Return the [x, y] coordinate for the center point of the cell that contains the specified text.  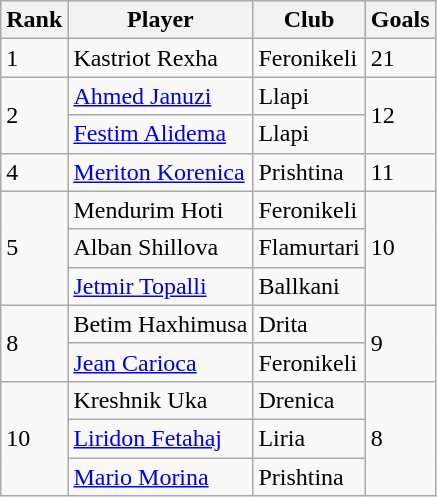
Liria [309, 438]
21 [400, 58]
Club [309, 20]
Kastriot Rexha [160, 58]
Drita [309, 324]
Drenica [309, 400]
4 [34, 172]
12 [400, 115]
Betim Haxhimusa [160, 324]
Kreshnik Uka [160, 400]
5 [34, 248]
Meriton Korenica [160, 172]
Jetmir Topalli [160, 286]
Mendurim Hoti [160, 210]
1 [34, 58]
Ballkani [309, 286]
11 [400, 172]
9 [400, 343]
Jean Carioca [160, 362]
Festim Alidema [160, 134]
Alban Shillova [160, 248]
Mario Morina [160, 477]
Goals [400, 20]
2 [34, 115]
Rank [34, 20]
Ahmed Januzi [160, 96]
Liridon Fetahaj [160, 438]
Player [160, 20]
Flamurtari [309, 248]
